Provide the [x, y] coordinate of the cell's center where the given text is located.  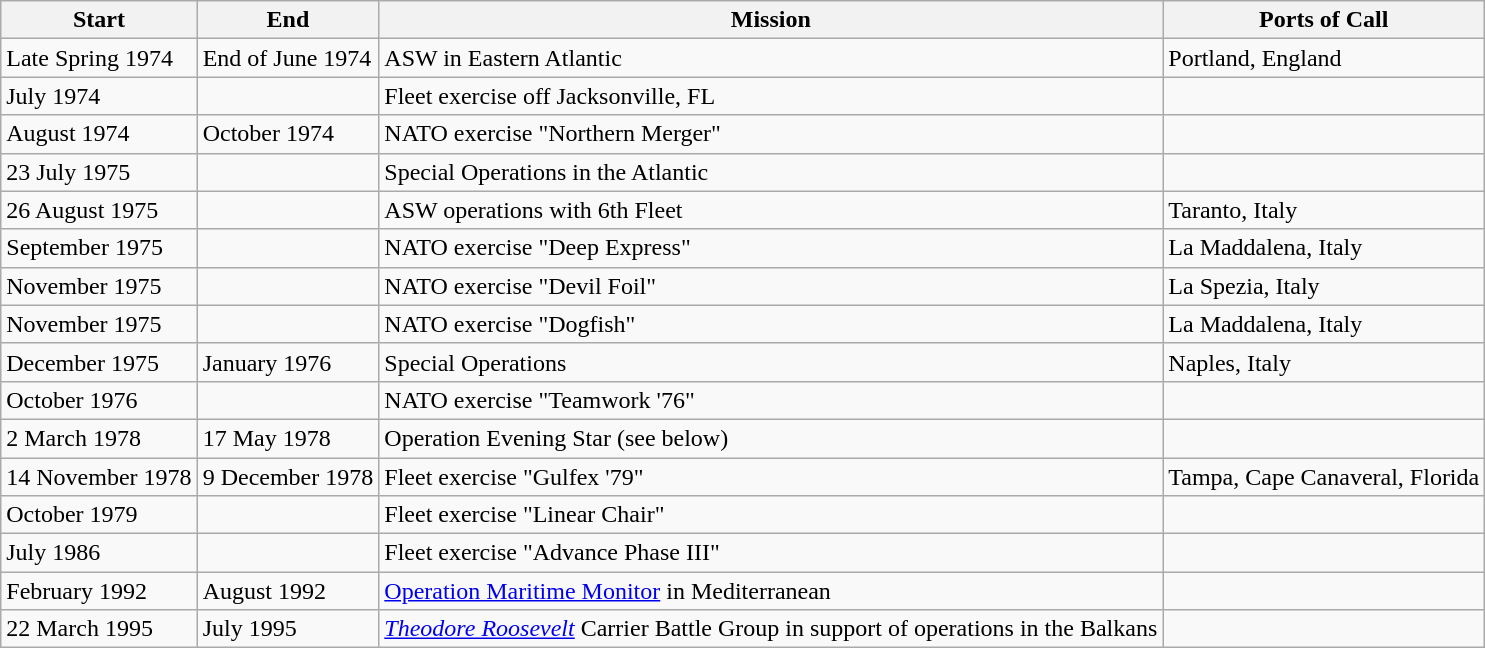
August 1974 [99, 134]
Fleet exercise "Linear Chair" [771, 515]
NATO exercise "Deep Express" [771, 248]
July 1986 [99, 553]
Fleet exercise "Gulfex '79" [771, 477]
Mission [771, 20]
October 1974 [288, 134]
October 1976 [99, 400]
End [288, 20]
December 1975 [99, 362]
Taranto, Italy [1324, 210]
26 August 1975 [99, 210]
Operation Maritime Monitor in Mediterranean [771, 591]
End of June 1974 [288, 58]
NATO exercise "Dogfish" [771, 324]
Special Operations in the Atlantic [771, 172]
NATO exercise "Northern Merger" [771, 134]
Ports of Call [1324, 20]
September 1975 [99, 248]
23 July 1975 [99, 172]
9 December 1978 [288, 477]
ASW operations with 6th Fleet [771, 210]
22 March 1995 [99, 629]
2 March 1978 [99, 438]
Theodore Roosevelt Carrier Battle Group in support of operations in the Balkans [771, 629]
July 1995 [288, 629]
July 1974 [99, 96]
NATO exercise "Devil Foil" [771, 286]
Portland, England [1324, 58]
February 1992 [99, 591]
Tampa, Cape Canaveral, Florida [1324, 477]
Naples, Italy [1324, 362]
NATO exercise "Teamwork '76" [771, 400]
October 1979 [99, 515]
January 1976 [288, 362]
Special Operations [771, 362]
Fleet exercise "Advance Phase III" [771, 553]
Late Spring 1974 [99, 58]
17 May 1978 [288, 438]
14 November 1978 [99, 477]
La Spezia, Italy [1324, 286]
ASW in Eastern Atlantic [771, 58]
Fleet exercise off Jacksonville, FL [771, 96]
Operation Evening Star (see below) [771, 438]
Start [99, 20]
August 1992 [288, 591]
